Detect which cell encompasses the target text, then output its (x, y) center coordinate. 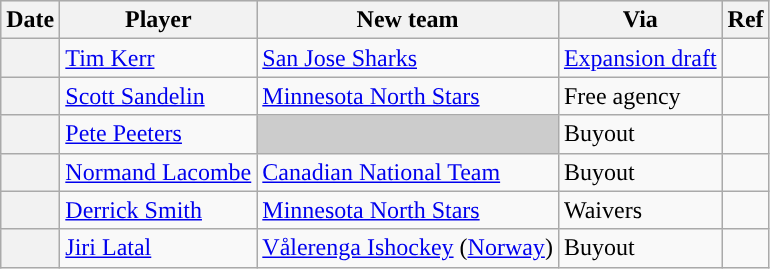
New team (408, 20)
Scott Sandelin (158, 96)
Tim Kerr (158, 58)
Player (158, 20)
Free agency (640, 96)
Via (640, 20)
Canadian National Team (408, 172)
Derrick Smith (158, 210)
Date (30, 20)
San Jose Sharks (408, 58)
Jiri Latal (158, 248)
Waivers (640, 210)
Ref (746, 20)
Pete Peeters (158, 134)
Expansion draft (640, 58)
Vålerenga Ishockey (Norway) (408, 248)
Normand Lacombe (158, 172)
